Scan for the cell matching the given text and deliver its [X, Y] coordinate at center. 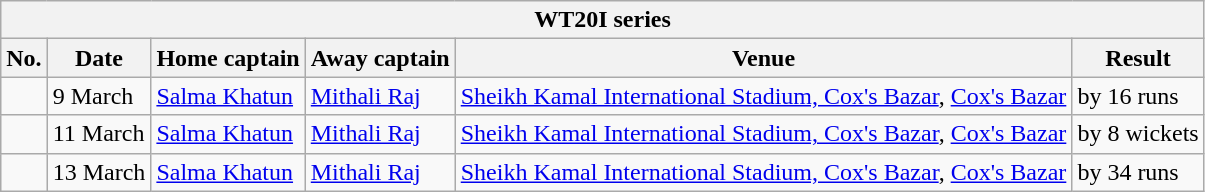
by 34 runs [1138, 172]
Away captain [380, 58]
11 March [99, 134]
No. [24, 58]
by 8 wickets [1138, 134]
Venue [764, 58]
Home captain [228, 58]
by 16 runs [1138, 96]
Date [99, 58]
9 March [99, 96]
13 March [99, 172]
WT20I series [602, 20]
Result [1138, 58]
